Locate the cell with the specified text and output its [X, Y] center coordinate. 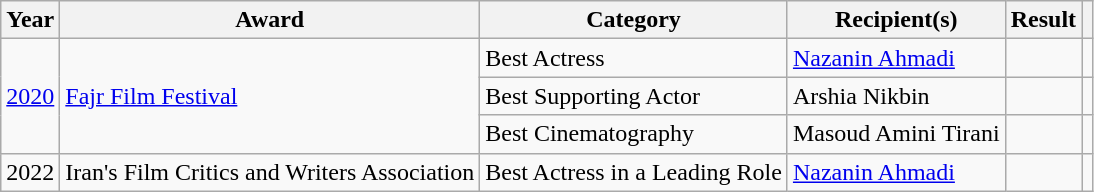
Arshia Nikbin [896, 96]
Best Actress in a Leading Role [634, 172]
Award [270, 20]
Result [1043, 20]
2022 [30, 172]
Year [30, 20]
Best Supporting Actor [634, 96]
Recipient(s) [896, 20]
Masoud Amini Tirani [896, 134]
Fajr Film Festival [270, 96]
Best Actress [634, 58]
Category [634, 20]
2020 [30, 96]
Iran's Film Critics and Writers Association [270, 172]
Best Cinematography [634, 134]
